Capture the cell that displays the provided text and extract its [X, Y] central coordinate. 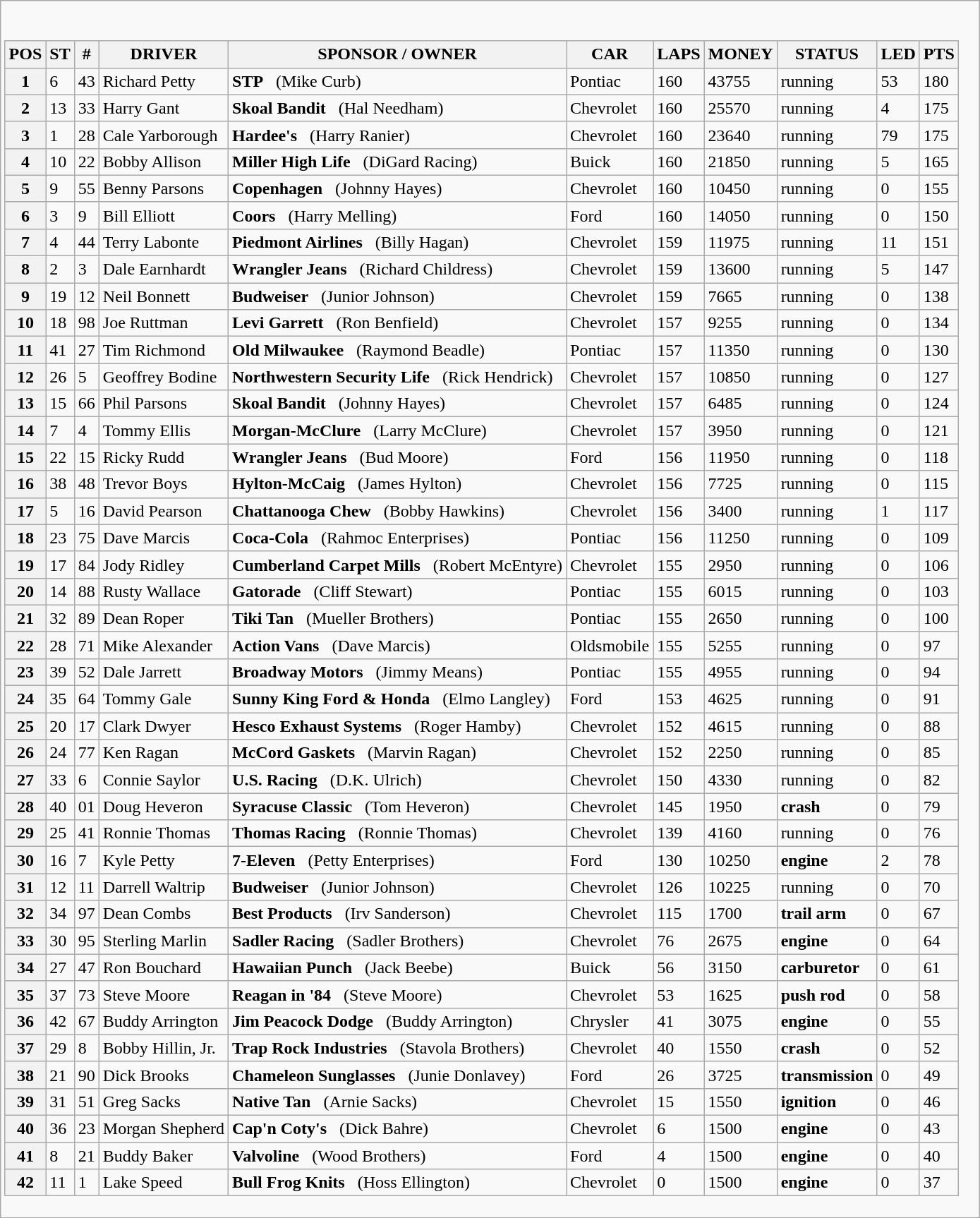
9255 [741, 323]
STP (Mike Curb) [398, 81]
DRIVER [164, 54]
151 [938, 242]
4160 [741, 833]
Phil Parsons [164, 404]
71 [86, 645]
2250 [741, 753]
70 [938, 887]
Sadler Racing (Sadler Brothers) [398, 941]
Coca-Cola (Rahmoc Enterprises) [398, 538]
Steve Moore [164, 994]
84 [86, 565]
3150 [741, 967]
Skoal Bandit (Johnny Hayes) [398, 404]
Ricky Rudd [164, 457]
01 [86, 807]
Harry Gant [164, 108]
66 [86, 404]
# [86, 54]
Rusty Wallace [164, 591]
98 [86, 323]
ST [60, 54]
77 [86, 753]
1700 [741, 914]
SPONSOR / OWNER [398, 54]
126 [679, 887]
Morgan-McClure (Larry McClure) [398, 430]
LAPS [679, 54]
4330 [741, 780]
61 [938, 967]
4955 [741, 672]
51 [86, 1102]
Ronnie Thomas [164, 833]
Syracuse Classic (Tom Heveron) [398, 807]
48 [86, 484]
Dick Brooks [164, 1075]
78 [938, 860]
Dean Combs [164, 914]
Piedmont Airlines (Billy Hagan) [398, 242]
Darrell Waltrip [164, 887]
11950 [741, 457]
Trap Rock Industries (Stavola Brothers) [398, 1048]
Bobby Allison [164, 162]
2650 [741, 618]
147 [938, 270]
Hawaiian Punch (Jack Beebe) [398, 967]
Dale Earnhardt [164, 270]
Old Milwaukee (Raymond Beadle) [398, 350]
Dave Marcis [164, 538]
90 [86, 1075]
Wrangler Jeans (Richard Childress) [398, 270]
91 [938, 699]
145 [679, 807]
1625 [741, 994]
6485 [741, 404]
Lake Speed [164, 1183]
25570 [741, 108]
U.S. Racing (D.K. Ulrich) [398, 780]
McCord Gaskets (Marvin Ragan) [398, 753]
Chattanooga Chew (Bobby Hawkins) [398, 511]
Chrysler [610, 1021]
Dean Roper [164, 618]
David Pearson [164, 511]
trail arm [827, 914]
138 [938, 296]
STATUS [827, 54]
47 [86, 967]
7725 [741, 484]
Ron Bouchard [164, 967]
Miller High Life (DiGard Racing) [398, 162]
10450 [741, 188]
carburetor [827, 967]
21850 [741, 162]
58 [938, 994]
117 [938, 511]
Ken Ragan [164, 753]
Tommy Ellis [164, 430]
Reagan in '84 (Steve Moore) [398, 994]
Clark Dwyer [164, 726]
Hesco Exhaust Systems (Roger Hamby) [398, 726]
Cumberland Carpet Mills (Robert McEntyre) [398, 565]
Cap'n Coty's (Dick Bahre) [398, 1129]
73 [86, 994]
Cale Yarborough [164, 135]
56 [679, 967]
11250 [741, 538]
Gatorade (Cliff Stewart) [398, 591]
6015 [741, 591]
10225 [741, 887]
3725 [741, 1075]
CAR [610, 54]
5255 [741, 645]
Sterling Marlin [164, 941]
Action Vans (Dave Marcis) [398, 645]
7-Eleven (Petty Enterprises) [398, 860]
Skoal Bandit (Hal Needham) [398, 108]
100 [938, 618]
127 [938, 377]
49 [938, 1075]
13600 [741, 270]
Morgan Shepherd [164, 1129]
ignition [827, 1102]
75 [86, 538]
1950 [741, 807]
Dale Jarrett [164, 672]
10250 [741, 860]
139 [679, 833]
95 [86, 941]
Thomas Racing (Ronnie Thomas) [398, 833]
Northwestern Security Life (Rick Hendrick) [398, 377]
85 [938, 753]
43755 [741, 81]
Bill Elliott [164, 215]
Sunny King Ford & Honda (Elmo Langley) [398, 699]
Coors (Harry Melling) [398, 215]
POS [25, 54]
82 [938, 780]
165 [938, 162]
3400 [741, 511]
Bull Frog Knits (Hoss Ellington) [398, 1183]
Benny Parsons [164, 188]
23640 [741, 135]
44 [86, 242]
Chameleon Sunglasses (Junie Donlavey) [398, 1075]
Mike Alexander [164, 645]
2675 [741, 941]
153 [679, 699]
Joe Ruttman [164, 323]
Jody Ridley [164, 565]
109 [938, 538]
Buddy Arrington [164, 1021]
Trevor Boys [164, 484]
Kyle Petty [164, 860]
Wrangler Jeans (Bud Moore) [398, 457]
Jim Peacock Dodge (Buddy Arrington) [398, 1021]
14050 [741, 215]
Hylton-McCaig (James Hylton) [398, 484]
Greg Sacks [164, 1102]
134 [938, 323]
Neil Bonnett [164, 296]
Oldsmobile [610, 645]
118 [938, 457]
Levi Garrett (Ron Benfield) [398, 323]
PTS [938, 54]
Tim Richmond [164, 350]
3950 [741, 430]
Bobby Hillin, Jr. [164, 1048]
2950 [741, 565]
push rod [827, 994]
Terry Labonte [164, 242]
Doug Heveron [164, 807]
7665 [741, 296]
Richard Petty [164, 81]
121 [938, 430]
Valvoline (Wood Brothers) [398, 1156]
4625 [741, 699]
transmission [827, 1075]
LED [898, 54]
94 [938, 672]
11350 [741, 350]
Best Products (Irv Sanderson) [398, 914]
Tommy Gale [164, 699]
Connie Saylor [164, 780]
11975 [741, 242]
Tiki Tan (Mueller Brothers) [398, 618]
Copenhagen (Johnny Hayes) [398, 188]
124 [938, 404]
103 [938, 591]
89 [86, 618]
Geoffrey Bodine [164, 377]
46 [938, 1102]
Hardee's (Harry Ranier) [398, 135]
180 [938, 81]
Buddy Baker [164, 1156]
MONEY [741, 54]
Native Tan (Arnie Sacks) [398, 1102]
Broadway Motors (Jimmy Means) [398, 672]
10850 [741, 377]
3075 [741, 1021]
106 [938, 565]
4615 [741, 726]
